For the text-containing cell, return its midpoint in (x, y) coordinate format. 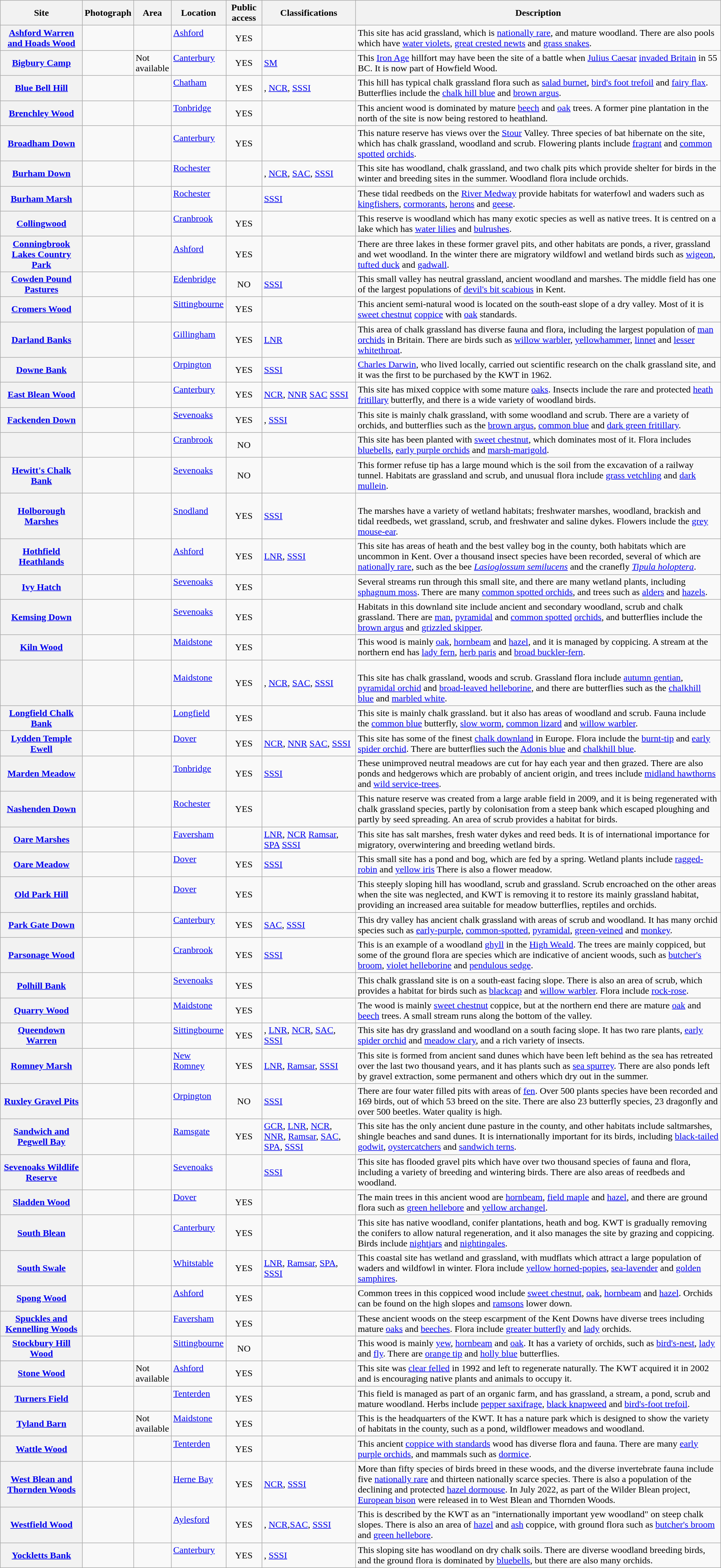
This ancient semi-natural wood is located on the south-east slope of a dry valley. Most of it is sweet chestnut coppice with oak standards. (538, 309)
Herne Bay (198, 1484)
Romney Marsh (42, 1066)
Conningbrook Lakes Country Park (42, 254)
, NCR, SSSI (309, 88)
Stone Wood (42, 1373)
The main trees in this ancient wood are hornbeam, field maple and hazel, and there are ground flora such as green hellebore and yellow archangel. (538, 1202)
Sandwich and Pegwell Bay (42, 1137)
Location (198, 13)
Cromers Wood (42, 309)
Wattle Wood (42, 1449)
South Blean (42, 1233)
Description (538, 13)
Quarry Wood (42, 1011)
Sladden Wood (42, 1202)
Fackenden Down (42, 420)
Notavailable (153, 1373)
Blue Bell Hill (42, 88)
Brenchley Wood (42, 113)
Public access (244, 13)
Hothfield Heathlands (42, 557)
GCR, LNR, NCR, NNR, Ramsar, SAC, SPA, SSSI (309, 1137)
Hewitt's Chalk Bank (42, 475)
Whitstable (198, 1268)
Tyland Barn (42, 1424)
Downe Bank (42, 370)
Oare Meadow (42, 864)
West Blean and Thornden Woods (42, 1484)
Sevenoaks Wildlife Reserve (42, 1172)
LNR, Ramsar, SPA, SSSI (309, 1268)
Ivy Hatch (42, 587)
Burham Down (42, 173)
LNR, Ramsar, SSSI (309, 1066)
Oare Marshes (42, 839)
SM (309, 63)
LNR, NCR Ramsar, SPA SSSI (309, 839)
Aylesford (198, 1525)
, NCR,SAC, SSSI (309, 1525)
Common trees in this coppiced wood include sweet chestnut, oak, hornbeam and hazel. Orchids can be found on the high slopes and ramsons lower down. (538, 1298)
Longfield Chalk Bank (42, 718)
, LNR, NCR, SAC, SSSI (309, 1035)
Photograph (108, 13)
Nashenden Down (42, 809)
Holborough Marshes (42, 516)
Chatham (198, 88)
Kiln Wood (42, 647)
Ramsgate (198, 1137)
Edenbridge (198, 284)
Kemsing Down (42, 617)
Collingwood (42, 223)
This ancient wood is dominated by mature beech and oak trees. A former pine plantation in the north of the site is now being restored to heathland. (538, 113)
Spuckles and Kennelling Woods (42, 1323)
Yockletts Bank (42, 1555)
Park Gate Down (42, 925)
NCR, SSSI (309, 1484)
Snodland (198, 516)
Ashford Warren and Hoads Wood (42, 38)
This reserve is woodland which has many exotic species as well as native trees. It is centred on a lake which has water lilies and bulrushes. (538, 223)
NCR, NNR SAC SSSI (309, 395)
Turners Field (42, 1399)
SAC, SSSI (309, 925)
Queendown Warren (42, 1035)
South Swale (42, 1268)
Broadham Down (42, 143)
This small site has a pond and bog, which are fed by a spring. Wetland plants include ragged-robin and yellow iris There is also a flower meadow. (538, 864)
Classifications (309, 13)
This site has been planted with sweet chestnut, which dominates most of it. Flora includes bluebells, early purple orchids and marsh-marigold. (538, 445)
Longfield (198, 718)
New Romney (198, 1066)
Old Park Hill (42, 895)
Site (42, 13)
These tidal reedbeds on the River Medway provide habitats for waterfowl and waders such as kingfishers, cormorants, herons and geese. (538, 199)
Area (153, 13)
LNR (309, 340)
Darland Banks (42, 340)
Lydden Temple Ewell (42, 743)
Westfield Wood (42, 1525)
Bigbury Camp (42, 63)
NCR, NNR SAC, SSSI (309, 743)
This Iron Age hillfort may have been the site of a battle when Julius Caesar invaded Britain in 55 BC. It is now part of Howfield Wood. (538, 63)
Cowden Pound Pastures (42, 284)
Spong Wood (42, 1298)
Gillingham (198, 340)
Burham Marsh (42, 199)
Ruxley Gravel Pits (42, 1101)
Parsonage Wood (42, 955)
Stockbury Hill Wood (42, 1349)
LNR, SSSI (309, 557)
East Blean Wood (42, 395)
Marden Meadow (42, 773)
This ancient coppice with standards wood has diverse flora and fauna. There are many early purple orchids, and mammals such as dormice. (538, 1449)
Polhill Bank (42, 985)
